Locate the cell with the specified text and output its (X, Y) center coordinate. 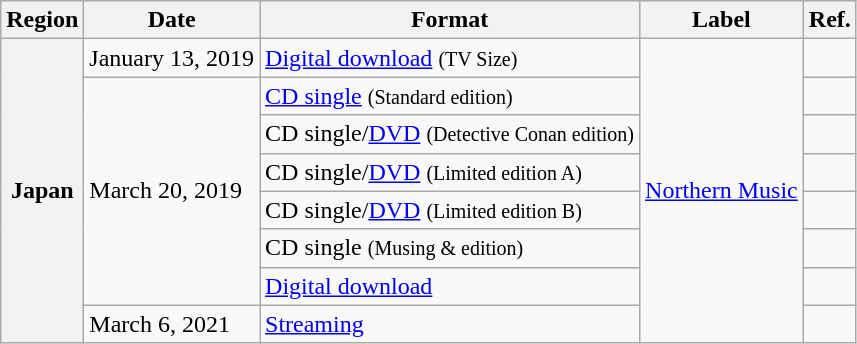
Format (450, 20)
Digital download (TV Size) (450, 58)
January 13, 2019 (172, 58)
March 20, 2019 (172, 191)
Japan (42, 191)
Streaming (450, 324)
CD single/DVD (Limited edition A) (450, 172)
CD single (Musing & edition) (450, 248)
CD single/DVD (Limited edition B) (450, 210)
Region (42, 20)
Digital download (450, 286)
Ref. (830, 20)
CD single (Standard edition) (450, 96)
CD single/DVD (Detective Conan edition) (450, 134)
March 6, 2021 (172, 324)
Northern Music (722, 191)
Date (172, 20)
Label (722, 20)
